Identify which cell holds the provided text, then report its (X, Y) central coordinate. 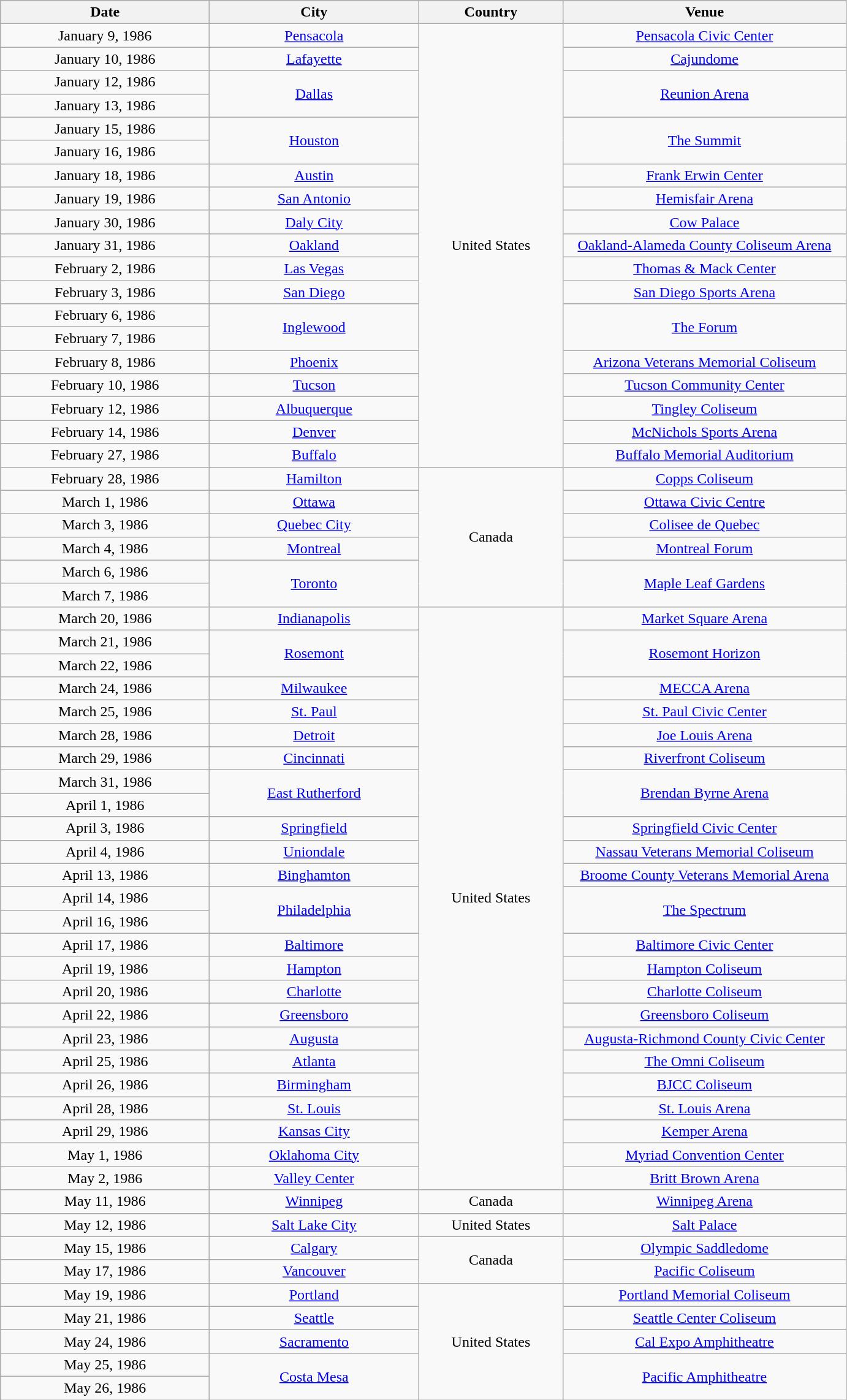
March 25, 1986 (105, 712)
The Spectrum (705, 910)
April 16, 1986 (105, 921)
Olympic Saddledome (705, 1248)
The Summit (705, 140)
April 13, 1986 (105, 875)
April 29, 1986 (105, 1132)
February 6, 1986 (105, 316)
January 19, 1986 (105, 199)
March 28, 1986 (105, 735)
San Antonio (314, 199)
Joe Louis Arena (705, 735)
January 12, 1986 (105, 82)
The Omni Coliseum (705, 1062)
Seattle (314, 1318)
Charlotte (314, 991)
Riverfront Coliseum (705, 759)
BJCC Coliseum (705, 1085)
The Forum (705, 327)
Pensacola (314, 36)
MECCA Arena (705, 689)
City (314, 12)
St. Paul (314, 712)
Las Vegas (314, 268)
San Diego Sports Arena (705, 292)
San Diego (314, 292)
Market Square Arena (705, 618)
Thomas & Mack Center (705, 268)
Cincinnati (314, 759)
Milwaukee (314, 689)
May 2, 1986 (105, 1178)
April 1, 1986 (105, 805)
Montreal (314, 548)
Salt Lake City (314, 1225)
St. Louis Arena (705, 1108)
Cal Expo Amphitheatre (705, 1341)
Oakland (314, 245)
Reunion Arena (705, 94)
McNichols Sports Arena (705, 432)
Dallas (314, 94)
February 2, 1986 (105, 268)
Colisee de Quebec (705, 525)
Nassau Veterans Memorial Coliseum (705, 852)
Baltimore Civic Center (705, 945)
Britt Brown Arena (705, 1178)
April 20, 1986 (105, 991)
May 26, 1986 (105, 1388)
Albuquerque (314, 409)
May 11, 1986 (105, 1201)
April 19, 1986 (105, 968)
February 12, 1986 (105, 409)
Costa Mesa (314, 1376)
East Rutherford (314, 793)
Winnipeg (314, 1201)
January 18, 1986 (105, 175)
March 3, 1986 (105, 525)
Greensboro (314, 1015)
Denver (314, 432)
May 12, 1986 (105, 1225)
Ottawa Civic Centre (705, 502)
Oakland-Alameda County Coliseum Arena (705, 245)
April 22, 1986 (105, 1015)
Houston (314, 140)
April 23, 1986 (105, 1039)
Hemisfair Arena (705, 199)
Winnipeg Arena (705, 1201)
May 19, 1986 (105, 1295)
Rosemont Horizon (705, 653)
Tucson Community Center (705, 385)
April 25, 1986 (105, 1062)
March 1, 1986 (105, 502)
April 17, 1986 (105, 945)
Venue (705, 12)
Maple Leaf Gardens (705, 583)
Portland Memorial Coliseum (705, 1295)
Greensboro Coliseum (705, 1015)
St. Louis (314, 1108)
May 21, 1986 (105, 1318)
Philadelphia (314, 910)
Arizona Veterans Memorial Coliseum (705, 362)
Pensacola Civic Center (705, 36)
Detroit (314, 735)
April 26, 1986 (105, 1085)
Toronto (314, 583)
February 10, 1986 (105, 385)
April 28, 1986 (105, 1108)
Inglewood (314, 327)
Uniondale (314, 852)
January 15, 1986 (105, 129)
Springfield Civic Center (705, 828)
Myriad Convention Center (705, 1155)
January 13, 1986 (105, 105)
Seattle Center Coliseum (705, 1318)
Sacramento (314, 1341)
Montreal Forum (705, 548)
April 4, 1986 (105, 852)
May 17, 1986 (105, 1271)
Kansas City (314, 1132)
Hampton (314, 968)
March 6, 1986 (105, 572)
Frank Erwin Center (705, 175)
Oklahoma City (314, 1155)
Brendan Byrne Arena (705, 793)
February 28, 1986 (105, 479)
Daly City (314, 222)
March 29, 1986 (105, 759)
Lafayette (314, 59)
February 27, 1986 (105, 455)
Pacific Coliseum (705, 1271)
Country (491, 12)
March 20, 1986 (105, 618)
Indianapolis (314, 618)
Quebec City (314, 525)
May 24, 1986 (105, 1341)
March 31, 1986 (105, 782)
March 21, 1986 (105, 641)
Hamilton (314, 479)
February 14, 1986 (105, 432)
March 22, 1986 (105, 665)
Springfield (314, 828)
Austin (314, 175)
St. Paul Civic Center (705, 712)
January 16, 1986 (105, 152)
May 25, 1986 (105, 1364)
Calgary (314, 1248)
Atlanta (314, 1062)
Tingley Coliseum (705, 409)
Vancouver (314, 1271)
April 3, 1986 (105, 828)
Hampton Coliseum (705, 968)
Buffalo Memorial Auditorium (705, 455)
Rosemont (314, 653)
Charlotte Coliseum (705, 991)
March 4, 1986 (105, 548)
Tucson (314, 385)
Phoenix (314, 362)
Salt Palace (705, 1225)
April 14, 1986 (105, 898)
Broome County Veterans Memorial Arena (705, 875)
January 9, 1986 (105, 36)
March 7, 1986 (105, 595)
March 24, 1986 (105, 689)
Augusta-Richmond County Civic Center (705, 1039)
May 1, 1986 (105, 1155)
January 30, 1986 (105, 222)
January 31, 1986 (105, 245)
Copps Coliseum (705, 479)
Binghamton (314, 875)
Kemper Arena (705, 1132)
May 15, 1986 (105, 1248)
Cow Palace (705, 222)
Date (105, 12)
February 7, 1986 (105, 339)
February 3, 1986 (105, 292)
Portland (314, 1295)
February 8, 1986 (105, 362)
Valley Center (314, 1178)
January 10, 1986 (105, 59)
Baltimore (314, 945)
Ottawa (314, 502)
Birmingham (314, 1085)
Pacific Amphitheatre (705, 1376)
Cajundome (705, 59)
Buffalo (314, 455)
Augusta (314, 1039)
